Determine the (x, y) coordinate at the center of the cell enclosing the given text.  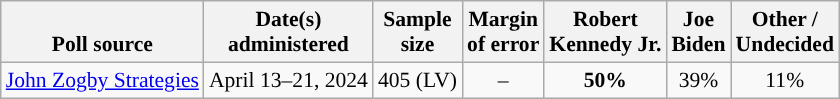
Samplesize (418, 32)
Other /Undecided (784, 32)
– (503, 80)
John Zogby Strategies (102, 80)
Poll source (102, 32)
JoeBiden (698, 32)
Marginof error (503, 32)
50% (605, 80)
April 13–21, 2024 (288, 80)
39% (698, 80)
405 (LV) (418, 80)
Date(s)administered (288, 32)
11% (784, 80)
RobertKennedy Jr. (605, 32)
